Determine the (x, y) coordinate at the center of the cell enclosing the given text.  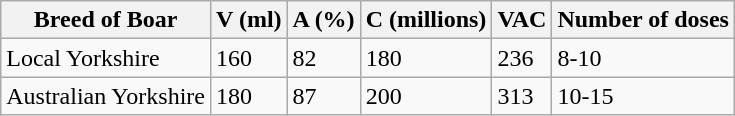
10-15 (644, 96)
Number of doses (644, 20)
82 (324, 58)
VAC (522, 20)
8-10 (644, 58)
C (millions) (426, 20)
A (%) (324, 20)
313 (522, 96)
V (ml) (248, 20)
Breed of Boar (106, 20)
Australian Yorkshire (106, 96)
87 (324, 96)
236 (522, 58)
Local Yorkshire (106, 58)
200 (426, 96)
160 (248, 58)
